Determine the [X, Y] coordinate at the center of the cell enclosing the given text.  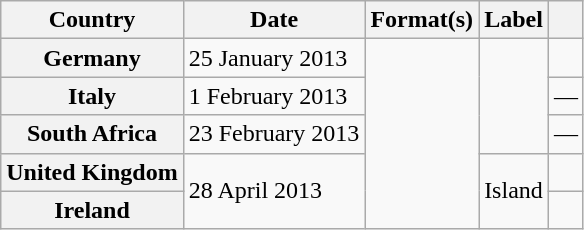
Format(s) [422, 20]
1 February 2013 [274, 96]
United Kingdom [92, 172]
28 April 2013 [274, 191]
South Africa [92, 134]
Date [274, 20]
Label [514, 20]
Ireland [92, 210]
Island [514, 191]
Country [92, 20]
Germany [92, 58]
23 February 2013 [274, 134]
25 January 2013 [274, 58]
Italy [92, 96]
